Extract the (x, y) coordinate from the center of the cell holding the provided text.  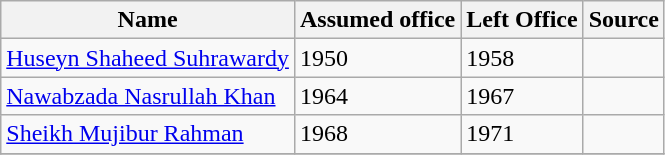
1964 (377, 96)
1968 (377, 134)
Sheikh Mujibur Rahman (148, 134)
Nawabzada Nasrullah Khan (148, 96)
1971 (522, 134)
Left Office (522, 20)
Huseyn Shaheed Suhrawardy (148, 58)
Assumed office (377, 20)
1967 (522, 96)
1958 (522, 58)
Name (148, 20)
Source (624, 20)
1950 (377, 58)
